Output the [x, y] coordinate of the center of the cell containing the given text.  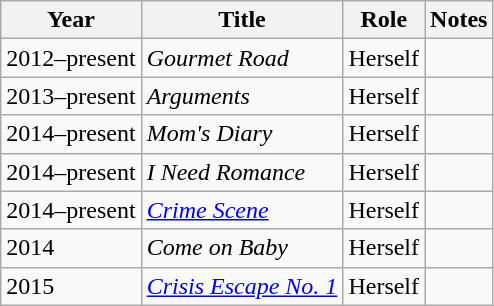
2013–present [71, 96]
Title [242, 20]
Mom's Diary [242, 134]
Gourmet Road [242, 58]
2015 [71, 286]
2014 [71, 248]
2012–present [71, 58]
Year [71, 20]
I Need Romance [242, 172]
Crime Scene [242, 210]
Notes [459, 20]
Come on Baby [242, 248]
Crisis Escape No. 1 [242, 286]
Arguments [242, 96]
Role [384, 20]
